Determine the [x, y] coordinate at the center of the cell enclosing the given text.  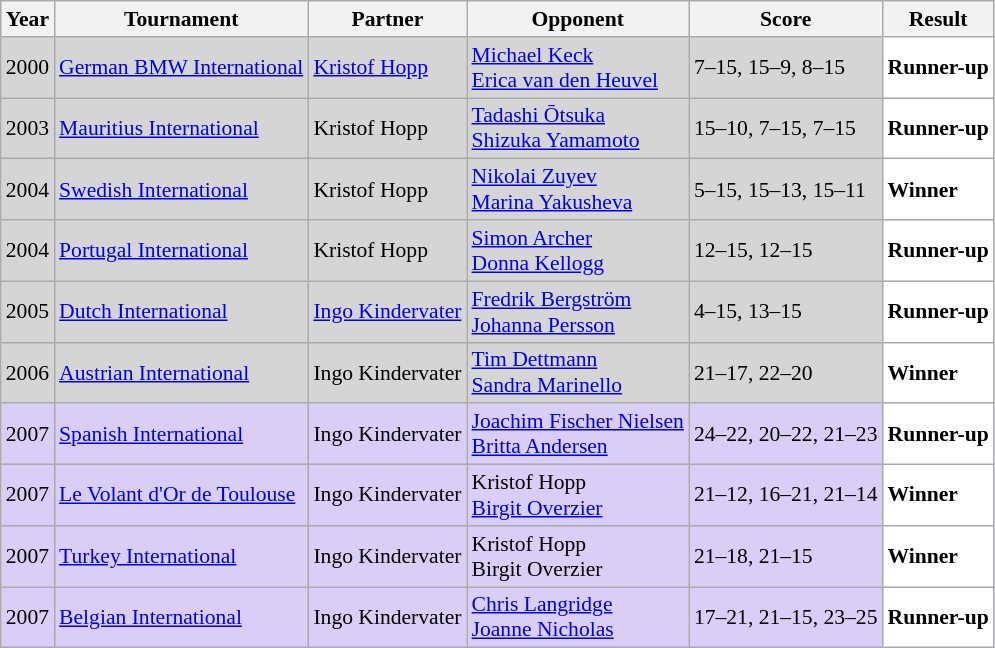
Chris Langridge Joanne Nicholas [578, 618]
Le Volant d'Or de Toulouse [181, 496]
Nikolai Zuyev Marina Yakusheva [578, 190]
Result [938, 19]
Partner [387, 19]
Dutch International [181, 312]
Belgian International [181, 618]
German BMW International [181, 68]
Year [28, 19]
Turkey International [181, 556]
4–15, 13–15 [786, 312]
5–15, 15–13, 15–11 [786, 190]
Portugal International [181, 250]
Fredrik Bergström Johanna Persson [578, 312]
Opponent [578, 19]
Score [786, 19]
15–10, 7–15, 7–15 [786, 128]
Swedish International [181, 190]
2003 [28, 128]
Joachim Fischer Nielsen Britta Andersen [578, 434]
Spanish International [181, 434]
Michael Keck Erica van den Heuvel [578, 68]
17–21, 21–15, 23–25 [786, 618]
21–17, 22–20 [786, 372]
7–15, 15–9, 8–15 [786, 68]
21–12, 16–21, 21–14 [786, 496]
2000 [28, 68]
Mauritius International [181, 128]
24–22, 20–22, 21–23 [786, 434]
Tim Dettmann Sandra Marinello [578, 372]
Tournament [181, 19]
12–15, 12–15 [786, 250]
21–18, 21–15 [786, 556]
Tadashi Ōtsuka Shizuka Yamamoto [578, 128]
Austrian International [181, 372]
Simon Archer Donna Kellogg [578, 250]
2006 [28, 372]
2005 [28, 312]
